Return [X, Y] of the center of cell containing provided text 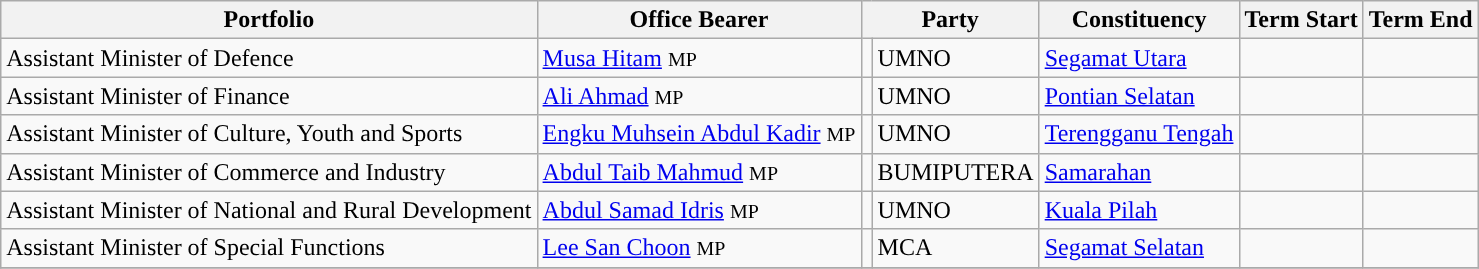
Assistant Minister of Commerce and Industry [269, 172]
Abdul Samad Idris MP [699, 210]
Party [950, 20]
Assistant Minister of Finance [269, 96]
Musa Hitam MP [699, 58]
Assistant Minister of Special Functions [269, 248]
Pontian Selatan [1139, 96]
Constituency [1139, 20]
Term End [1420, 20]
Assistant Minister of Defence [269, 58]
Samarahan [1139, 172]
Term Start [1301, 20]
Portfolio [269, 20]
Assistant Minister of National and Rural Development [269, 210]
Abdul Taib Mahmud MP [699, 172]
Terengganu Tengah [1139, 134]
Segamat Selatan [1139, 248]
MCA [956, 248]
Ali Ahmad MP [699, 96]
Engku Muhsein Abdul Kadir MP [699, 134]
Segamat Utara [1139, 58]
Kuala Pilah [1139, 210]
BUMIPUTERA [956, 172]
Office Bearer [699, 20]
Assistant Minister of Culture, Youth and Sports [269, 134]
Lee San Choon MP [699, 248]
